From the cell containing the given text, extract its center point as (X, Y) coordinate. 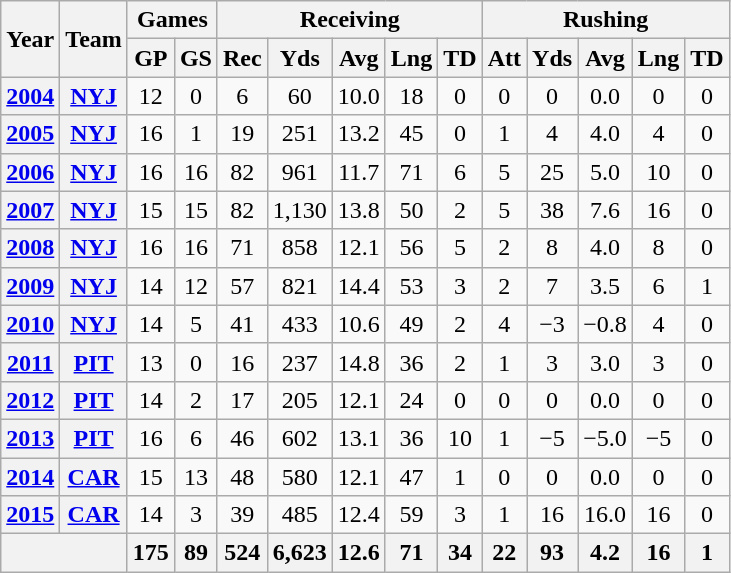
12.4 (358, 515)
Att (504, 58)
602 (300, 438)
11.7 (358, 172)
GP (150, 58)
Rec (242, 58)
2009 (30, 286)
59 (411, 515)
6,623 (300, 553)
13.1 (358, 438)
175 (150, 553)
10.0 (358, 96)
93 (552, 553)
3.5 (606, 286)
Year (30, 39)
17 (242, 400)
1,130 (300, 210)
13.2 (358, 134)
48 (242, 477)
46 (242, 438)
2015 (30, 515)
821 (300, 286)
GS (196, 58)
2013 (30, 438)
2010 (30, 324)
485 (300, 515)
47 (411, 477)
2005 (30, 134)
580 (300, 477)
56 (411, 248)
3.0 (606, 362)
2004 (30, 96)
50 (411, 210)
25 (552, 172)
5.0 (606, 172)
34 (460, 553)
524 (242, 553)
−5.0 (606, 438)
205 (300, 400)
14.4 (358, 286)
−3 (552, 324)
7 (552, 286)
19 (242, 134)
89 (196, 553)
961 (300, 172)
38 (552, 210)
2006 (30, 172)
2012 (30, 400)
2011 (30, 362)
Team (94, 39)
Games (172, 20)
18 (411, 96)
10.6 (358, 324)
49 (411, 324)
Receiving (350, 20)
2008 (30, 248)
251 (300, 134)
53 (411, 286)
237 (300, 362)
433 (300, 324)
39 (242, 515)
12.6 (358, 553)
2014 (30, 477)
57 (242, 286)
14.8 (358, 362)
13.8 (358, 210)
−0.8 (606, 324)
24 (411, 400)
45 (411, 134)
858 (300, 248)
7.6 (606, 210)
60 (300, 96)
2007 (30, 210)
22 (504, 553)
16.0 (606, 515)
4.2 (606, 553)
Rushing (606, 20)
41 (242, 324)
